Find where the given text appears and provide that cell's center as [X, Y] coordinate. 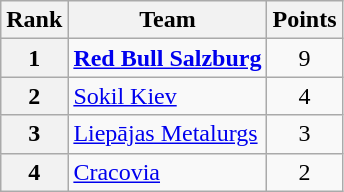
Rank [34, 20]
Sokil Kiev [168, 96]
Liepājas Metalurgs [168, 134]
Team [168, 20]
Red Bull Salzburg [168, 58]
Points [304, 20]
9 [304, 58]
1 [34, 58]
Cracovia [168, 172]
